Search for the cell housing the specified text and yield its [X, Y] center coordinate. 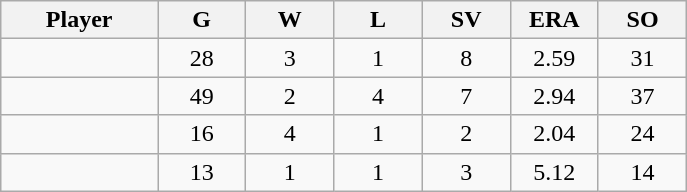
14 [642, 172]
31 [642, 58]
13 [202, 172]
L [378, 20]
2.94 [554, 96]
ERA [554, 20]
37 [642, 96]
49 [202, 96]
G [202, 20]
W [290, 20]
2.59 [554, 58]
24 [642, 134]
8 [466, 58]
5.12 [554, 172]
7 [466, 96]
SO [642, 20]
28 [202, 58]
2.04 [554, 134]
SV [466, 20]
Player [80, 20]
16 [202, 134]
